Search for the cell housing the specified text and yield its [X, Y] center coordinate. 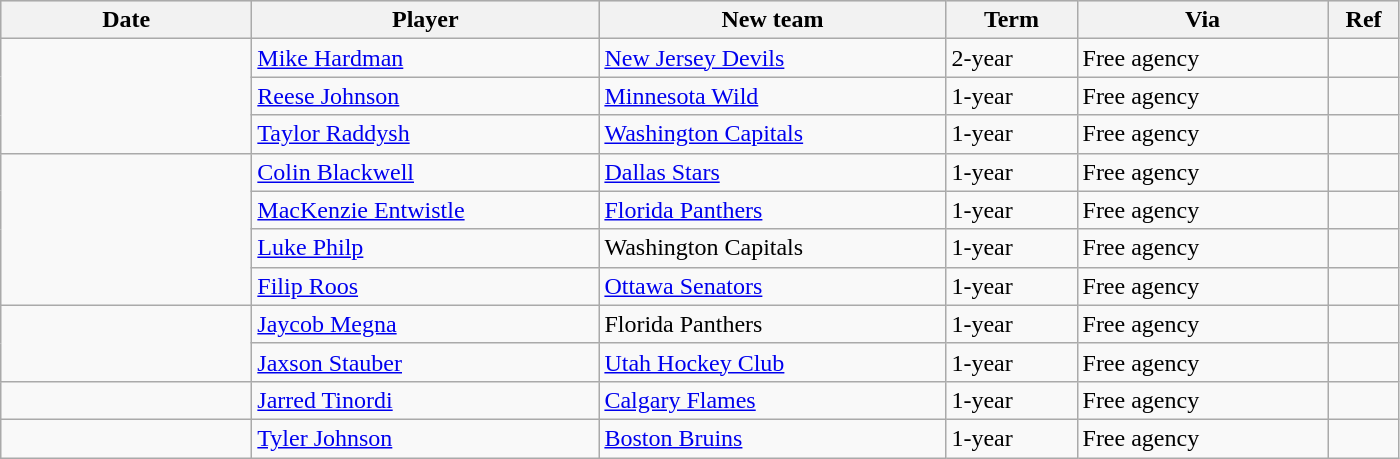
Colin Blackwell [426, 172]
Minnesota Wild [772, 96]
2-year [1012, 58]
Jaycob Megna [426, 324]
Mike Hardman [426, 58]
Ottawa Senators [772, 286]
Utah Hockey Club [772, 362]
Date [126, 20]
Reese Johnson [426, 96]
New team [772, 20]
Filip Roos [426, 286]
Ref [1364, 20]
Via [1202, 20]
Taylor Raddysh [426, 134]
Calgary Flames [772, 400]
Tyler Johnson [426, 438]
Luke Philp [426, 248]
MacKenzie Entwistle [426, 210]
Player [426, 20]
Jarred Tinordi [426, 400]
Dallas Stars [772, 172]
New Jersey Devils [772, 58]
Jaxson Stauber [426, 362]
Boston Bruins [772, 438]
Term [1012, 20]
